Return the (x, y) coordinate for the center point of the cell that contains the specified text.  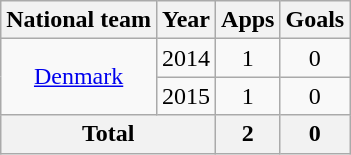
2015 (186, 96)
Total (108, 134)
2014 (186, 58)
National team (79, 20)
Apps (248, 20)
Goals (315, 20)
2 (248, 134)
Denmark (79, 77)
Year (186, 20)
